Provide the (X, Y) coordinate of the cell's center where the given text is located.  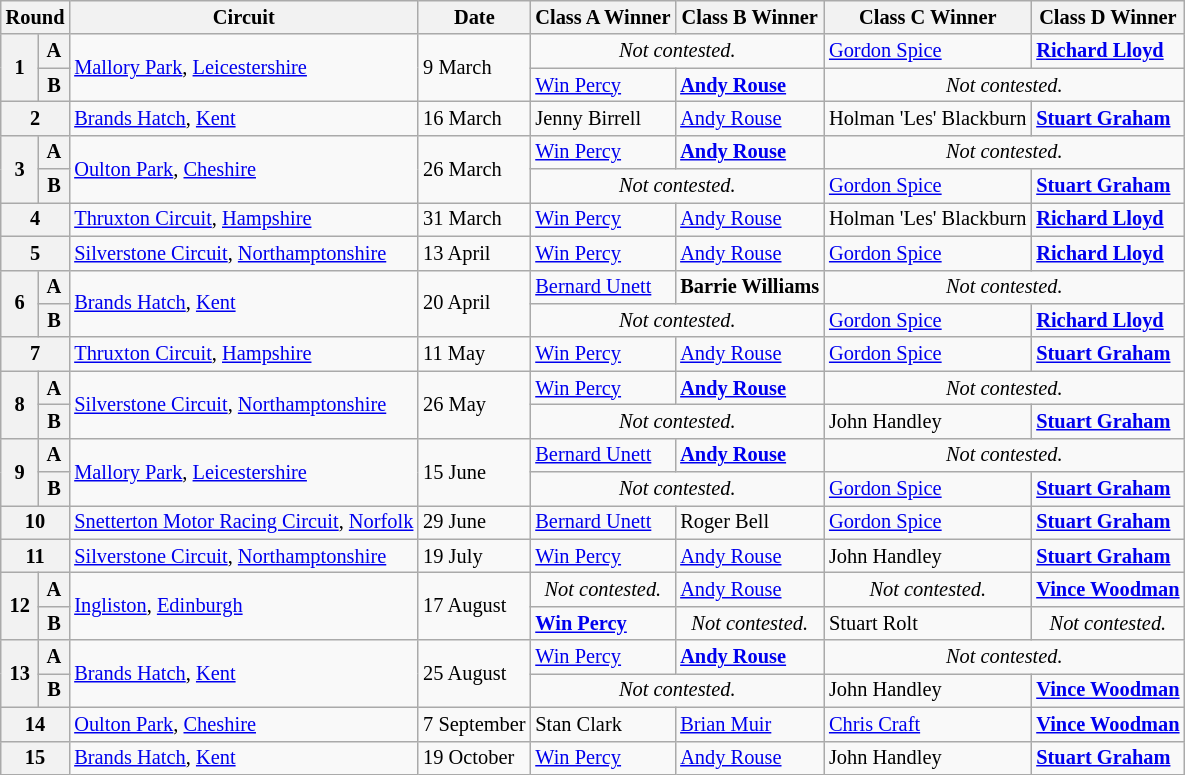
Roger Bell (750, 522)
Class D Winner (1108, 17)
10 (36, 522)
Stuart Rolt (928, 623)
Barrie Williams (750, 287)
5 (36, 253)
15 (36, 758)
26 March (474, 168)
9 (20, 472)
25 August (474, 674)
Circuit (244, 17)
7 (36, 354)
13 (20, 674)
4 (36, 219)
14 (36, 724)
2 (36, 118)
Date (474, 17)
9 March (474, 68)
6 (20, 304)
29 June (474, 522)
Class B Winner (750, 17)
Round (36, 17)
7 September (474, 724)
Class C Winner (928, 17)
26 May (474, 404)
Chris Craft (928, 724)
1 (20, 68)
12 (20, 606)
Brian Muir (750, 724)
31 March (474, 219)
19 July (474, 556)
3 (20, 168)
11 (36, 556)
11 May (474, 354)
Class A Winner (602, 17)
Stan Clark (602, 724)
20 April (474, 304)
Ingliston, Edinburgh (244, 606)
Snetterton Motor Racing Circuit, Norfolk (244, 522)
Jenny Birrell (602, 118)
16 March (474, 118)
13 April (474, 253)
19 October (474, 758)
15 June (474, 472)
17 August (474, 606)
8 (20, 404)
